Pinpoint the cell where the given text exists, returning its [X, Y] midpoint coordinate. 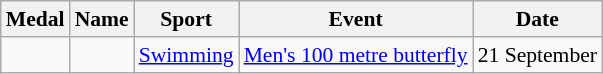
Men's 100 metre butterfly [356, 55]
21 September [538, 55]
Swimming [186, 55]
Sport [186, 19]
Medal [36, 19]
Name [102, 19]
Date [538, 19]
Event [356, 19]
